Detect which cell encompasses the target text, then output its [X, Y] center coordinate. 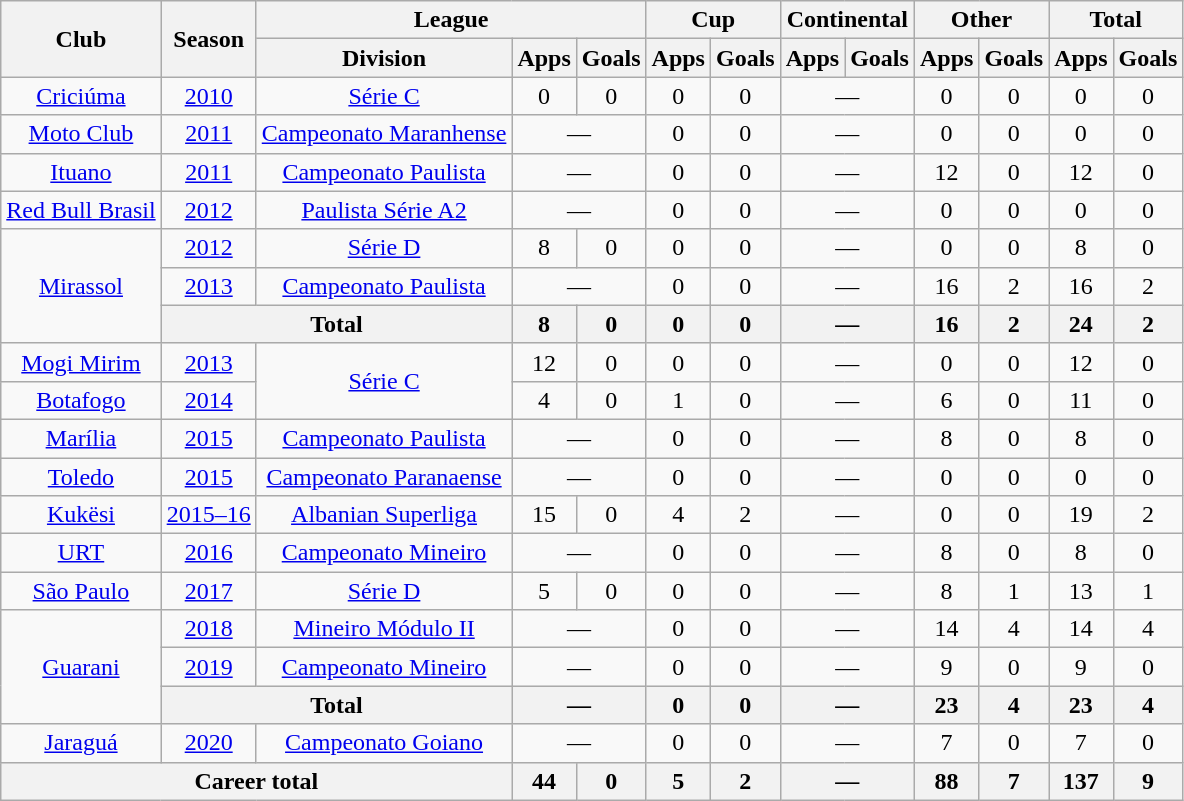
Career total [256, 781]
Division [384, 58]
League [451, 20]
2018 [208, 629]
Kukësi [81, 515]
88 [946, 781]
2020 [208, 743]
Moto Club [81, 134]
Marília [81, 438]
2010 [208, 96]
15 [544, 515]
2019 [208, 667]
Campeonato Maranhense [384, 134]
Campeonato Paranaense [384, 477]
Club [81, 39]
Mineiro Módulo II [384, 629]
Paulista Série A2 [384, 210]
Mirassol [81, 286]
Jaraguá [81, 743]
13 [1081, 591]
Albanian Superliga [384, 515]
Mogi Mirim [81, 362]
2016 [208, 553]
Cup [713, 20]
URT [81, 553]
2015–16 [208, 515]
Criciúma [81, 96]
Ituano [81, 172]
137 [1081, 781]
11 [1081, 400]
Toledo [81, 477]
Botafogo [81, 400]
2017 [208, 591]
Continental [847, 20]
Other [981, 20]
44 [544, 781]
19 [1081, 515]
2014 [208, 400]
Season [208, 39]
Guarani [81, 667]
24 [1081, 324]
Campeonato Goiano [384, 743]
6 [946, 400]
São Paulo [81, 591]
Red Bull Brasil [81, 210]
